For the text-containing cell, return its midpoint in (X, Y) coordinate format. 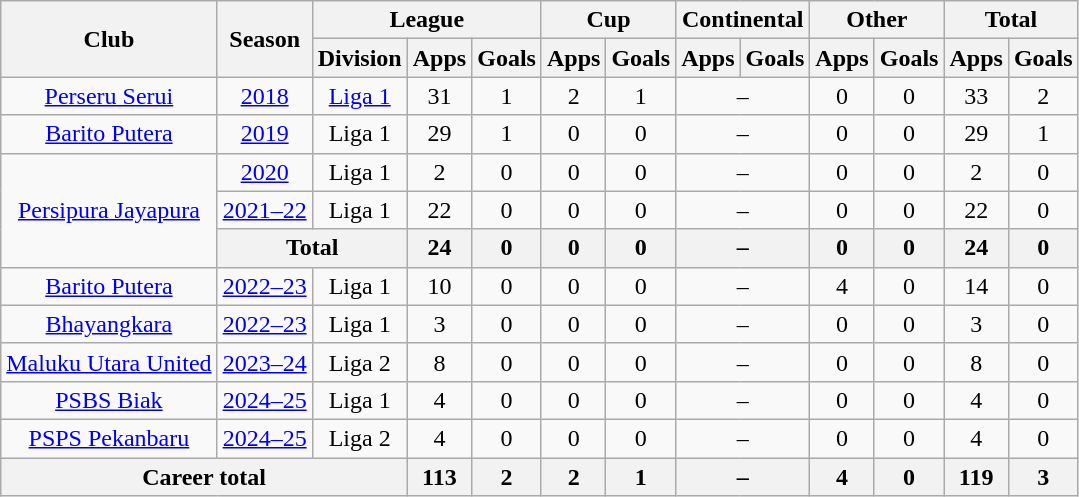
113 (439, 477)
Cup (608, 20)
33 (976, 96)
PSPS Pekanbaru (109, 438)
PSBS Biak (109, 400)
Bhayangkara (109, 324)
Club (109, 39)
Other (877, 20)
Career total (204, 477)
Perseru Serui (109, 96)
Persipura Jayapura (109, 210)
10 (439, 286)
Maluku Utara United (109, 362)
2019 (264, 134)
119 (976, 477)
2023–24 (264, 362)
2021–22 (264, 210)
League (426, 20)
Continental (743, 20)
14 (976, 286)
2018 (264, 96)
Season (264, 39)
31 (439, 96)
2020 (264, 172)
Division (360, 58)
